Return [X, Y] of the center of cell containing provided text 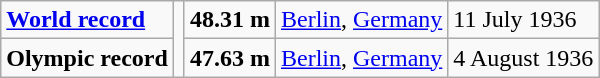
47.63 m [230, 58]
World record [88, 20]
4 August 1936 [524, 58]
Olympic record [88, 58]
48.31 m [230, 20]
11 July 1936 [524, 20]
